Find where the given text appears and provide that cell's center as (X, Y) coordinate. 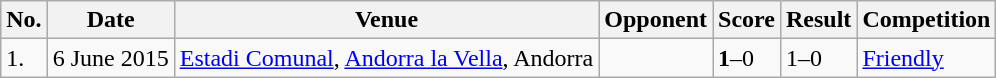
Opponent (656, 20)
1. (24, 58)
6 June 2015 (110, 58)
Friendly (926, 58)
Date (110, 20)
Competition (926, 20)
Result (818, 20)
No. (24, 20)
Score (747, 20)
Venue (386, 20)
Estadi Comunal, Andorra la Vella, Andorra (386, 58)
